Extract the [x, y] coordinate from the center of the cell holding the provided text.  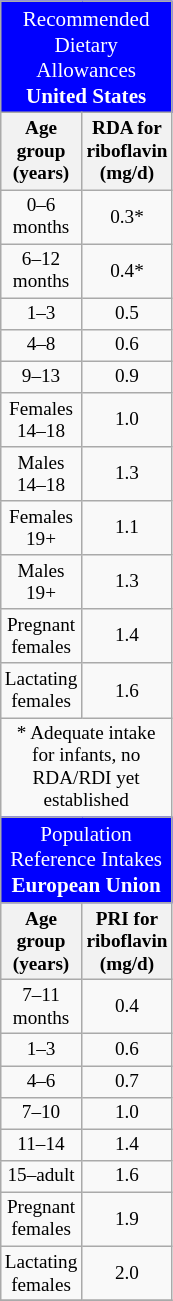
Recommended Dietary Allowances United States [86, 57]
7–10 [41, 1113]
9–13 [41, 377]
0.7 [127, 1082]
Males 14–18 [41, 474]
RDA for riboflavin (mg/d) [127, 152]
4–6 [41, 1082]
1.1 [127, 528]
2.0 [127, 1273]
15–adult [41, 1176]
Females 14–18 [41, 420]
PRI for riboflavin (mg/d) [127, 942]
11–14 [41, 1145]
Males 19+ [41, 582]
0.5 [127, 314]
* Adequate intake for infants, no RDA/RDI yet established [86, 768]
4–8 [41, 345]
0.4* [127, 271]
0.3* [127, 217]
6–12 months [41, 271]
0.4 [127, 1007]
Population Reference Intakes European Union [86, 860]
7–11 months [41, 1007]
0–6 months [41, 217]
0.9 [127, 377]
Females 19+ [41, 528]
1.9 [127, 1219]
